Pinpoint the cell where the given text exists, returning its (X, Y) midpoint coordinate. 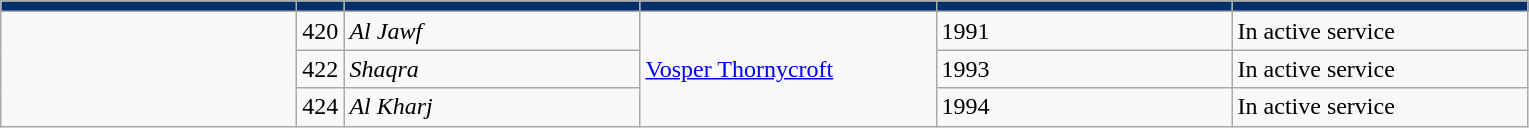
420 (320, 31)
1993 (1084, 69)
Shaqra (492, 69)
1994 (1084, 107)
1991 (1084, 31)
422 (320, 69)
Vosper Thornycroft (788, 69)
Al Jawf (492, 31)
424 (320, 107)
Al Kharj (492, 107)
